Search for the cell housing the specified text and yield its [X, Y] center coordinate. 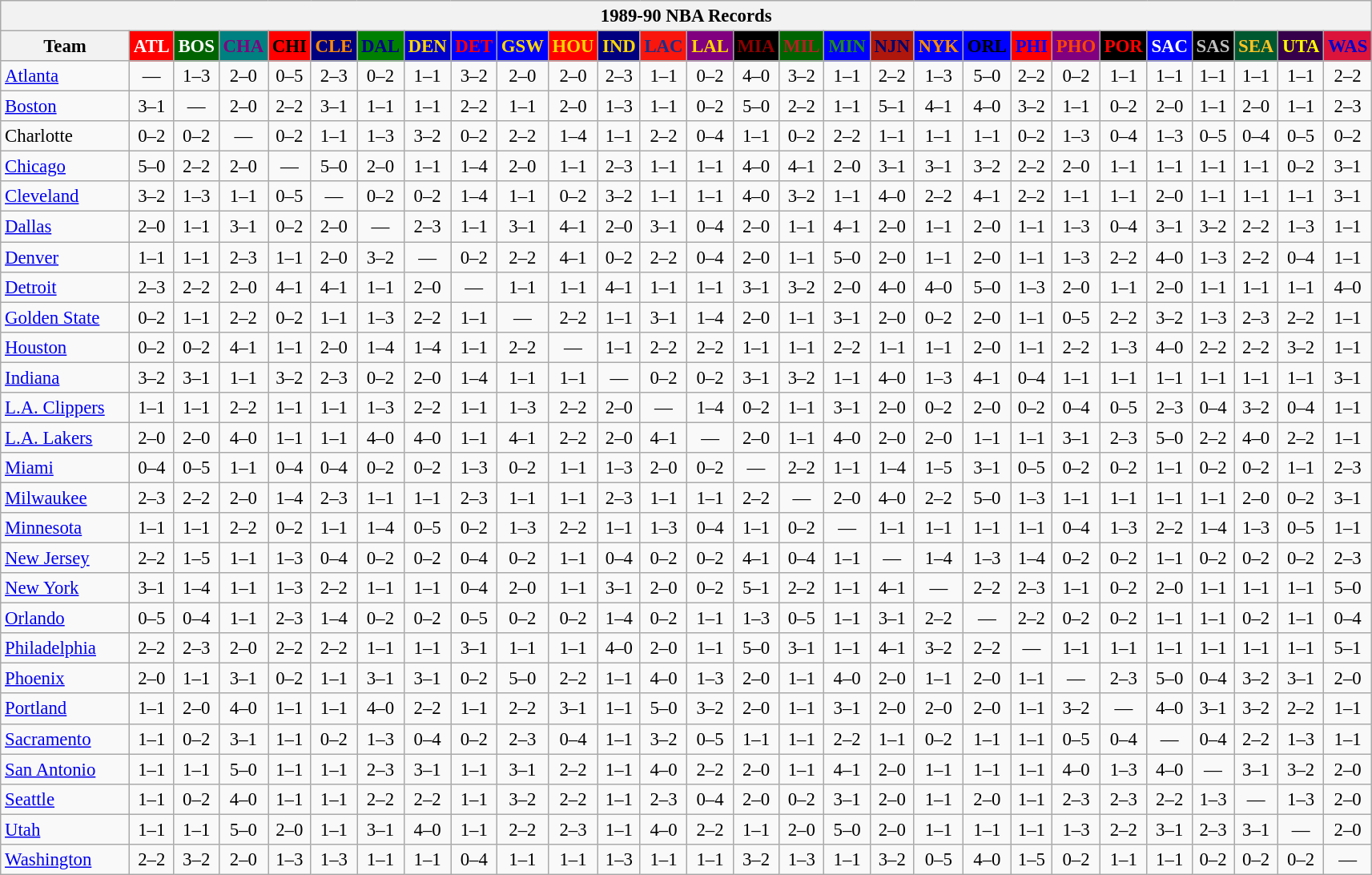
Utah [66, 829]
CHA [243, 46]
Philadelphia [66, 648]
Detroit [66, 287]
SAS [1213, 46]
Minnesota [66, 528]
CHI [289, 46]
New York [66, 588]
Miami [66, 468]
PHO [1076, 46]
Dallas [66, 227]
Team [66, 46]
Sacramento [66, 739]
IND [619, 46]
MIA [756, 46]
Denver [66, 257]
LAL [710, 46]
BOS [196, 46]
HOU [573, 46]
Indiana [66, 377]
ORL [987, 46]
Washington [66, 860]
Charlotte [66, 136]
NYK [939, 46]
Seattle [66, 799]
GSW [522, 46]
Chicago [66, 167]
CLE [333, 46]
1989-90 NBA Records [686, 16]
PHI [1032, 46]
LAC [663, 46]
San Antonio [66, 769]
Orlando [66, 619]
Golden State [66, 317]
ATL [151, 46]
SEA [1256, 46]
Houston [66, 347]
DET [474, 46]
MIN [847, 46]
Phoenix [66, 679]
WAS [1348, 46]
L.A. Clippers [66, 408]
MIL [802, 46]
NJN [892, 46]
Boston [66, 107]
POR [1123, 46]
New Jersey [66, 558]
Portland [66, 709]
SAC [1169, 46]
Atlanta [66, 76]
Cleveland [66, 196]
DAL [381, 46]
UTA [1301, 46]
Milwaukee [66, 498]
DEN [428, 46]
L.A. Lakers [66, 437]
